Capture the cell that displays the provided text and extract its (X, Y) central coordinate. 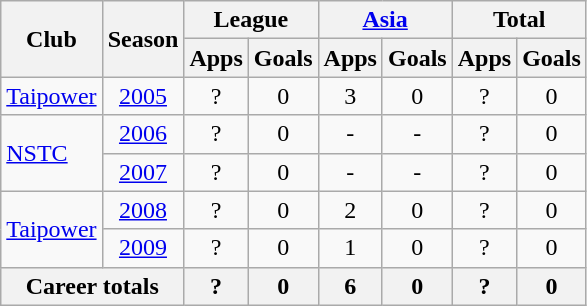
Asia (385, 20)
2006 (143, 134)
1 (350, 248)
NSTC (52, 153)
2008 (143, 210)
2 (350, 210)
Total (519, 20)
Club (52, 39)
2009 (143, 248)
Career totals (92, 286)
2005 (143, 96)
2007 (143, 172)
Season (143, 39)
6 (350, 286)
3 (350, 96)
League (251, 20)
